From the cell containing the given text, extract its center point as [x, y] coordinate. 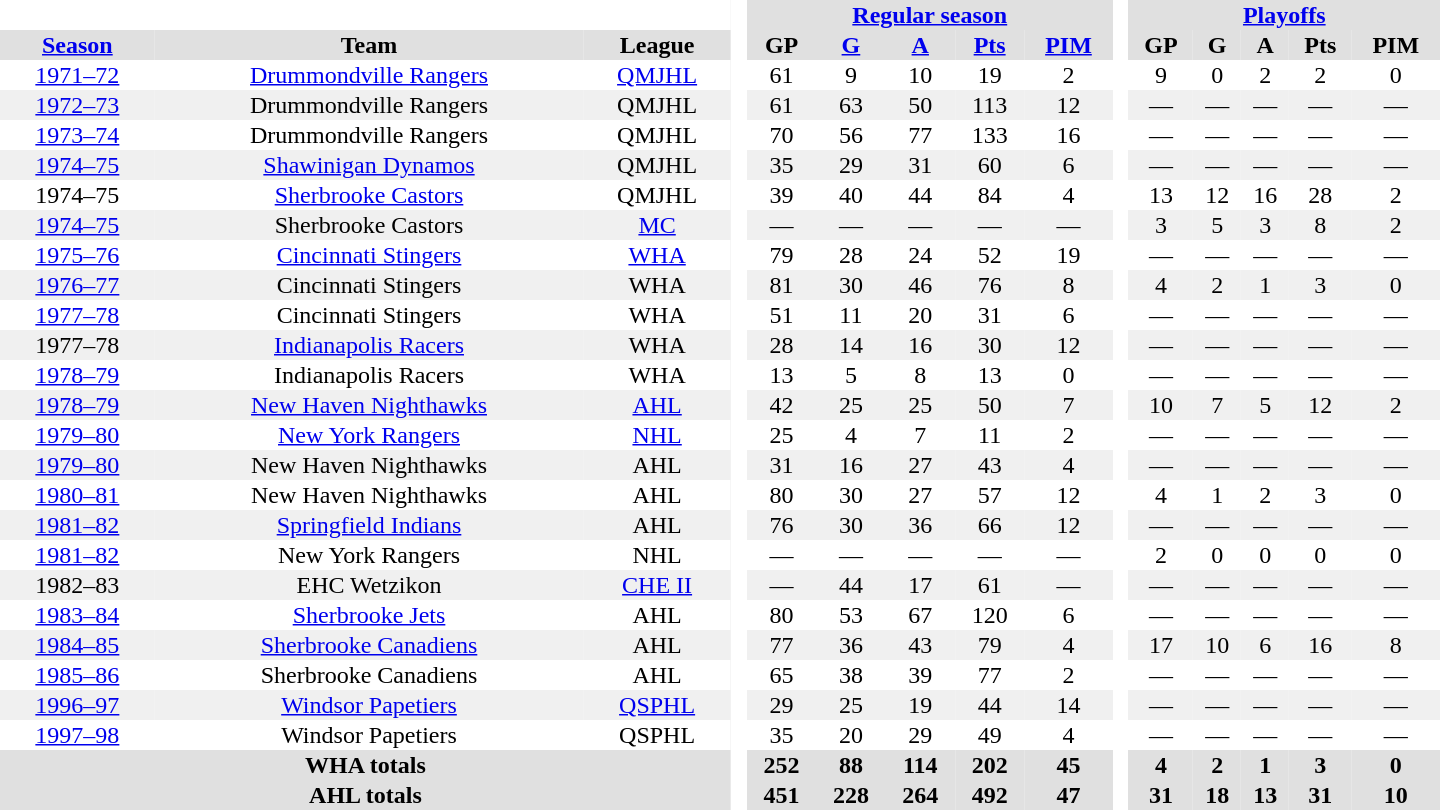
1983–84 [78, 615]
45 [1068, 765]
49 [990, 735]
WHA totals [366, 765]
Team [370, 45]
42 [782, 405]
66 [990, 525]
88 [850, 765]
81 [782, 285]
18 [1217, 795]
113 [990, 105]
492 [990, 795]
65 [782, 675]
1973–74 [78, 135]
451 [782, 795]
51 [782, 315]
120 [990, 615]
CHE II [657, 585]
1976–77 [78, 285]
52 [990, 255]
1985–86 [78, 675]
252 [782, 765]
57 [990, 495]
Regular season [930, 15]
84 [990, 195]
1975–76 [78, 255]
53 [850, 615]
202 [990, 765]
63 [850, 105]
1982–83 [78, 585]
1972–73 [78, 105]
38 [850, 675]
228 [850, 795]
Shawinigan Dynamos [370, 165]
Playoffs [1284, 15]
114 [920, 765]
1984–85 [78, 645]
Springfield Indians [370, 525]
1971–72 [78, 75]
Season [78, 45]
60 [990, 165]
1980–81 [78, 495]
MC [657, 225]
40 [850, 195]
1997–98 [78, 735]
EHC Wetzikon [370, 585]
Sherbrooke Jets [370, 615]
264 [920, 795]
47 [1068, 795]
46 [920, 285]
1996–97 [78, 705]
133 [990, 135]
67 [920, 615]
70 [782, 135]
56 [850, 135]
League [657, 45]
AHL totals [366, 795]
24 [920, 255]
